Find where the given text appears and provide that cell's center as [X, Y] coordinate. 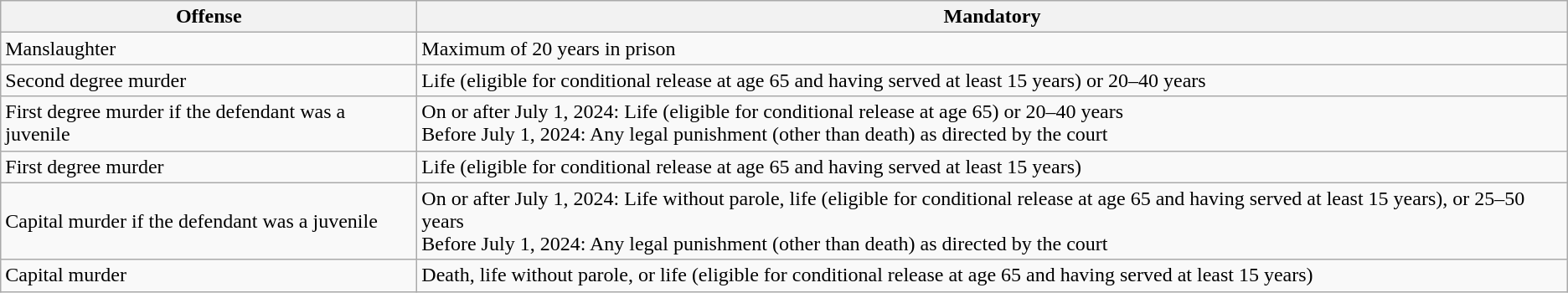
Manslaughter [209, 49]
Capital murder [209, 275]
Second degree murder [209, 80]
Life (eligible for conditional release at age 65 and having served at least 15 years) [992, 167]
First degree murder [209, 167]
Death, life without parole, or life (eligible for conditional release at age 65 and having served at least 15 years) [992, 275]
Offense [209, 17]
Capital murder if the defendant was a juvenile [209, 221]
Life (eligible for conditional release at age 65 and having served at least 15 years) or 20–40 years [992, 80]
Mandatory [992, 17]
First degree murder if the defendant was a juvenile [209, 124]
Maximum of 20 years in prison [992, 49]
